Extract the [x, y] coordinate from the center of the cell holding the provided text.  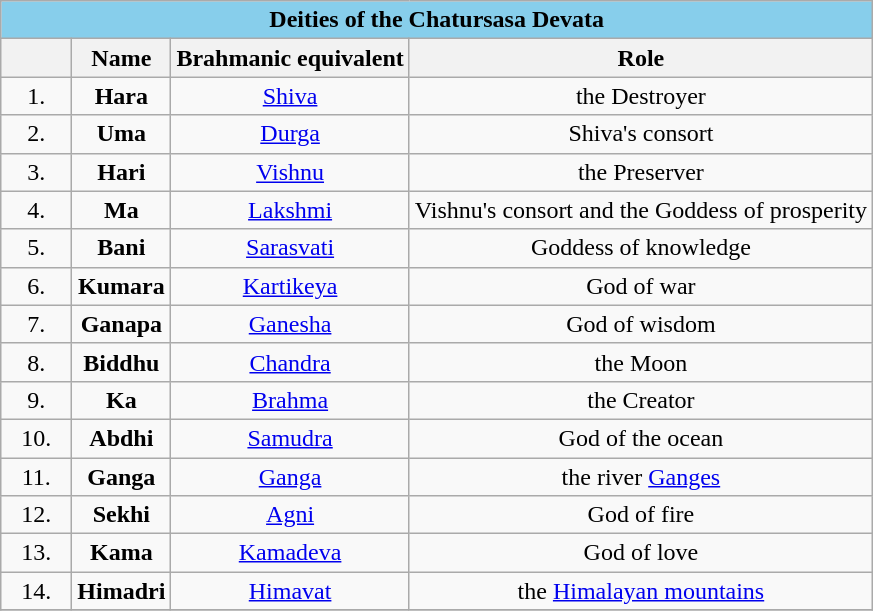
Lakshmi [290, 210]
Agni [290, 515]
the Moon [640, 362]
11. [36, 477]
1. [36, 96]
Vishnu [290, 172]
the Creator [640, 400]
Kumara [122, 286]
6. [36, 286]
Sekhi [122, 515]
God of love [640, 553]
Chandra [290, 362]
12. [36, 515]
God of fire [640, 515]
3. [36, 172]
Biddhu [122, 362]
God of the ocean [640, 438]
Durga [290, 134]
Hari [122, 172]
Goddess of knowledge [640, 248]
Brahma [290, 400]
Ganesha [290, 324]
the river Ganges [640, 477]
Ganapa [122, 324]
Himadri [122, 591]
14. [36, 591]
5. [36, 248]
God of war [640, 286]
Brahmanic equivalent [290, 58]
9. [36, 400]
Name [122, 58]
Shiva's consort [640, 134]
Sarasvati [290, 248]
8. [36, 362]
Bani [122, 248]
2. [36, 134]
Role [640, 58]
Ma [122, 210]
10. [36, 438]
4. [36, 210]
Deities of the Chatursasa Devata [437, 20]
Vishnu's consort and the Goddess of prosperity [640, 210]
Shiva [290, 96]
the Preserver [640, 172]
13. [36, 553]
Samudra [290, 438]
7. [36, 324]
Kartikeya [290, 286]
God of wisdom [640, 324]
Kamadeva [290, 553]
Hara [122, 96]
Ka [122, 400]
the Himalayan mountains [640, 591]
Uma [122, 134]
Kama [122, 553]
the Destroyer [640, 96]
Himavat [290, 591]
Abdhi [122, 438]
